Identify which cell holds the provided text, then report its [x, y] central coordinate. 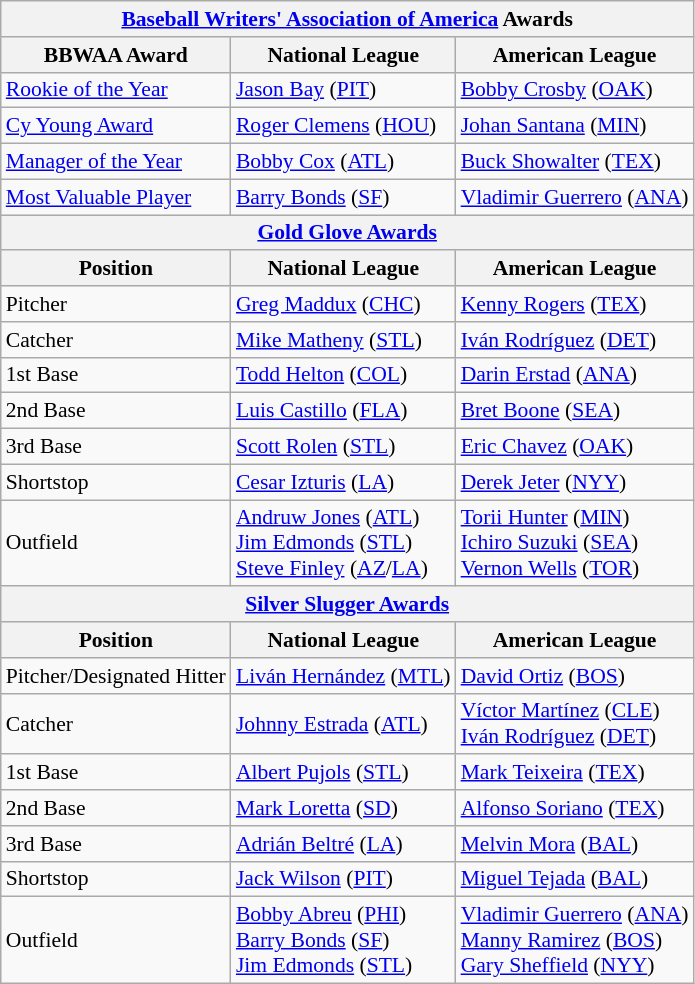
Todd Helton (COL) [344, 375]
Derek Jeter (NYY) [575, 482]
Manager of the Year [116, 162]
Vladimir Guerrero (ANA) [575, 197]
Bobby Crosby (OAK) [575, 90]
Luis Castillo (FLA) [344, 411]
Eric Chavez (OAK) [575, 447]
Iván Rodríguez (DET) [575, 340]
Pitcher/Designated Hitter [116, 676]
Baseball Writers' Association of America Awards [348, 19]
Darin Erstad (ANA) [575, 375]
Kenny Rogers (TEX) [575, 304]
Vladimir Guerrero (ANA)Manny Ramirez (BOS)Gary Sheffield (NYY) [575, 940]
Adrián Beltré (LA) [344, 844]
Mike Matheny (STL) [344, 340]
Mark Teixeira (TEX) [575, 773]
Greg Maddux (CHC) [344, 304]
Liván Hernández (MTL) [344, 676]
Bobby Cox (ATL) [344, 162]
Cesar Izturis (LA) [344, 482]
Andruw Jones (ATL)Jim Edmonds (STL)Steve Finley (AZ/LA) [344, 544]
Melvin Mora (BAL) [575, 844]
David Ortiz (BOS) [575, 676]
Buck Showalter (TEX) [575, 162]
Bobby Abreu (PHI)Barry Bonds (SF)Jim Edmonds (STL) [344, 940]
Mark Loretta (SD) [344, 808]
Rookie of the Year [116, 90]
Johan Santana (MIN) [575, 126]
Albert Pujols (STL) [344, 773]
Silver Slugger Awards [348, 605]
Gold Glove Awards [348, 233]
Bret Boone (SEA) [575, 411]
Scott Rolen (STL) [344, 447]
BBWAA Award [116, 55]
Pitcher [116, 304]
Roger Clemens (HOU) [344, 126]
Víctor Martínez (CLE)Iván Rodríguez (DET) [575, 724]
Jack Wilson (PIT) [344, 879]
Jason Bay (PIT) [344, 90]
Barry Bonds (SF) [344, 197]
Torii Hunter (MIN)Ichiro Suzuki (SEA)Vernon Wells (TOR) [575, 544]
Miguel Tejada (BAL) [575, 879]
Alfonso Soriano (TEX) [575, 808]
Cy Young Award [116, 126]
Most Valuable Player [116, 197]
Johnny Estrada (ATL) [344, 724]
